Search for the cell housing the specified text and yield its (X, Y) center coordinate. 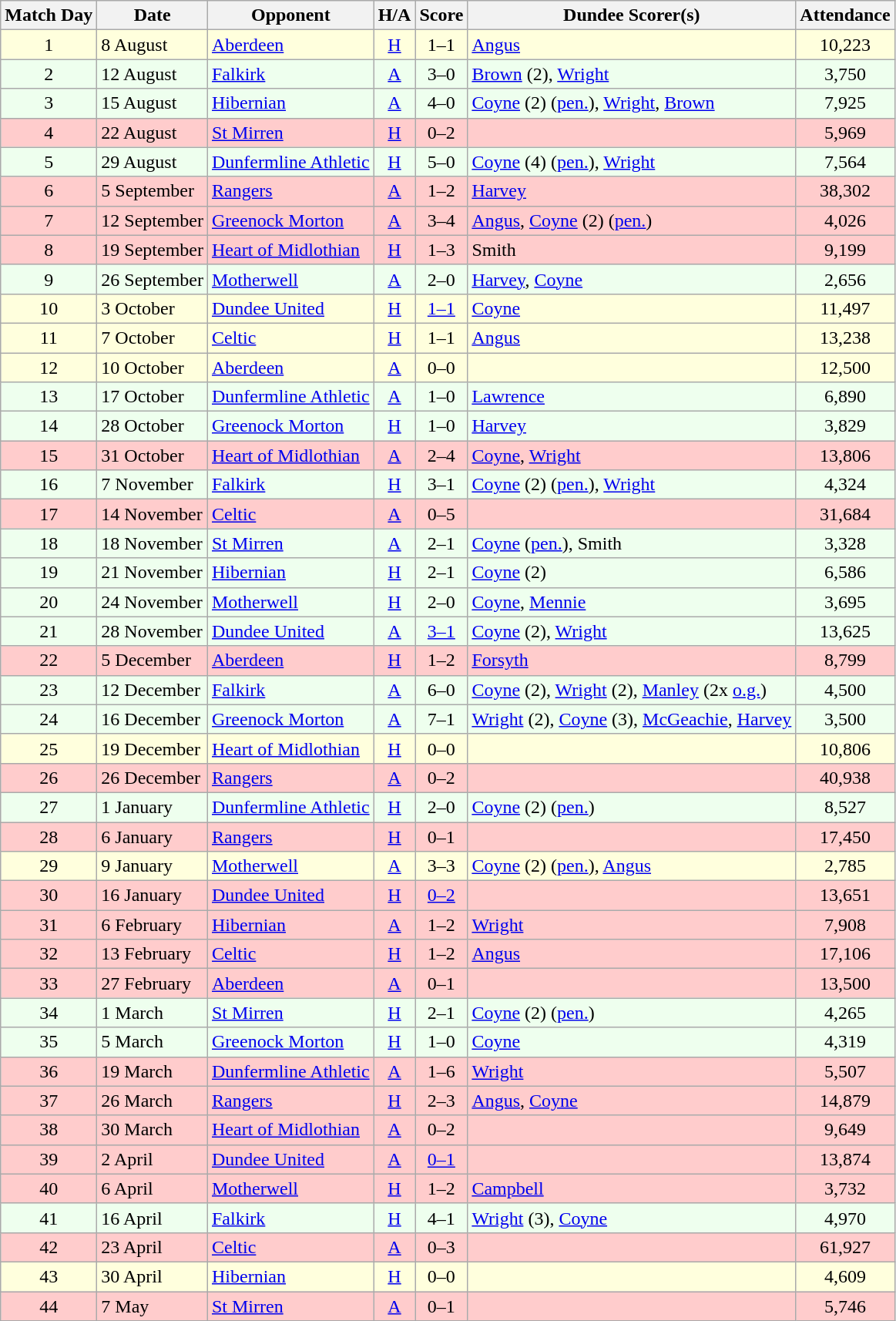
17,106 (845, 954)
2 April (153, 1159)
Coyne (2) (632, 573)
4,265 (845, 1013)
0–3 (441, 1247)
13,238 (845, 338)
3 (49, 103)
39 (49, 1159)
26 September (153, 279)
15 (49, 455)
8,527 (845, 807)
19 September (153, 250)
Date (153, 15)
29 August (153, 162)
40 (49, 1188)
27 (49, 807)
Harvey, Coyne (632, 279)
13 (49, 397)
33 (49, 983)
9,199 (845, 250)
23 (49, 690)
Coyne, Mennie (632, 602)
13,651 (845, 896)
9 January (153, 866)
28 November (153, 631)
22 August (153, 133)
7–1 (441, 719)
Forsyth (632, 660)
26 December (153, 778)
0–5 (441, 514)
Angus, Coyne (632, 1101)
2–3 (441, 1101)
4,609 (845, 1276)
20 (49, 602)
41 (49, 1218)
1 January (153, 807)
5,969 (845, 133)
31 October (153, 455)
38 (49, 1130)
13,500 (845, 983)
16 April (153, 1218)
5,746 (845, 1306)
21 (49, 631)
Angus, Coyne (2) (pen.) (632, 220)
10,806 (845, 748)
36 (49, 1071)
4–1 (441, 1218)
1–6 (441, 1071)
19 December (153, 748)
17 (49, 514)
9,649 (845, 1130)
44 (49, 1306)
Coyne, Wright (632, 455)
Match Day (49, 15)
6–0 (441, 690)
Coyne (pen.), Smith (632, 543)
H/A (394, 15)
12 December (153, 690)
7 (49, 220)
Wright (3), Coyne (632, 1218)
3–0 (441, 74)
3 October (153, 308)
1–3 (441, 250)
13,625 (845, 631)
2 (49, 74)
8,799 (845, 660)
6,890 (845, 397)
Opponent (290, 15)
4,500 (845, 690)
19 (49, 573)
17,450 (845, 836)
Campbell (632, 1188)
6 January (153, 836)
Coyne (2), Wright (632, 631)
11,497 (845, 308)
Wright (2), Coyne (3), McGeachie, Harvey (632, 719)
24 (49, 719)
6,586 (845, 573)
30 March (153, 1130)
7,564 (845, 162)
30 (49, 896)
10 (49, 308)
10,223 (845, 45)
3–4 (441, 220)
5 (49, 162)
5,507 (845, 1071)
6 February (153, 925)
16 (49, 485)
38,302 (845, 191)
34 (49, 1013)
13,806 (845, 455)
19 March (153, 1071)
27 February (153, 983)
25 (49, 748)
5 March (153, 1042)
14 November (153, 514)
23 April (153, 1247)
13,874 (845, 1159)
3,829 (845, 426)
4,324 (845, 485)
3,750 (845, 74)
40,938 (845, 778)
35 (49, 1042)
17 October (153, 397)
1 (49, 45)
Lawrence (632, 397)
10 October (153, 368)
3,328 (845, 543)
43 (49, 1276)
42 (49, 1247)
1 March (153, 1013)
8 August (153, 45)
9 (49, 279)
21 November (153, 573)
12 (49, 368)
29 (49, 866)
4–0 (441, 103)
30 April (153, 1276)
Score (441, 15)
11 (49, 338)
Brown (2), Wright (632, 74)
31 (49, 925)
2,656 (845, 279)
Coyne (2) (pen.), Wright (632, 485)
61,927 (845, 1247)
12 August (153, 74)
4,970 (845, 1218)
28 (49, 836)
26 March (153, 1101)
5 September (153, 191)
7,908 (845, 925)
3,732 (845, 1188)
5–0 (441, 162)
7 May (153, 1306)
15 August (153, 103)
7,925 (845, 103)
12 September (153, 220)
Coyne (4) (pen.), Wright (632, 162)
31,684 (845, 514)
Attendance (845, 15)
2,785 (845, 866)
37 (49, 1101)
4,026 (845, 220)
24 November (153, 602)
12,500 (845, 368)
26 (49, 778)
13 February (153, 954)
7 October (153, 338)
3,500 (845, 719)
6 (49, 191)
4,319 (845, 1042)
Dundee Scorer(s) (632, 15)
28 October (153, 426)
3–3 (441, 866)
14,879 (845, 1101)
7 November (153, 485)
22 (49, 660)
Coyne (2) (pen.), Wright, Brown (632, 103)
Coyne (2) (pen.), Angus (632, 866)
16 December (153, 719)
3,695 (845, 602)
8 (49, 250)
16 January (153, 896)
18 (49, 543)
2–4 (441, 455)
18 November (153, 543)
4 (49, 133)
5 December (153, 660)
Smith (632, 250)
6 April (153, 1188)
Coyne (2), Wright (2), Manley (2x o.g.) (632, 690)
14 (49, 426)
32 (49, 954)
